Output the [x, y] coordinate of the center of the cell containing the given text.  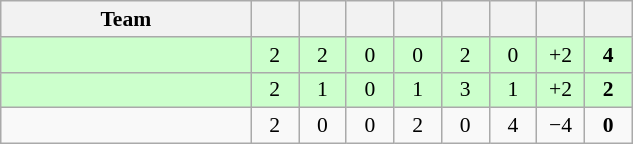
−4 [561, 126]
Team [126, 19]
3 [465, 90]
